Scan for the cell matching the given text and deliver its (X, Y) coordinate at center. 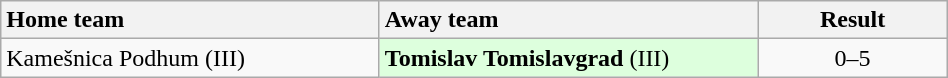
Tomislav Tomislavgrad (III) (568, 58)
Result (852, 20)
Home team (190, 20)
0–5 (852, 58)
Kamešnica Podhum (III) (190, 58)
Away team (568, 20)
